Find where the given text appears and provide that cell's center as (X, Y) coordinate. 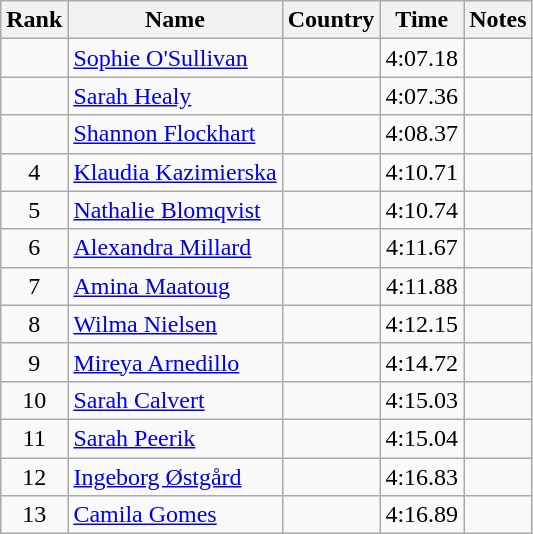
Sophie O'Sullivan (175, 58)
Alexandra Millard (175, 248)
5 (34, 210)
10 (34, 400)
4:07.36 (422, 96)
Sarah Calvert (175, 400)
Name (175, 20)
4:15.04 (422, 438)
12 (34, 477)
Country (331, 20)
8 (34, 324)
9 (34, 362)
Mireya Arnedillo (175, 362)
Rank (34, 20)
11 (34, 438)
4 (34, 172)
Notes (498, 20)
Camila Gomes (175, 515)
13 (34, 515)
Shannon Flockhart (175, 134)
4:11.88 (422, 286)
4:15.03 (422, 400)
4:08.37 (422, 134)
4:11.67 (422, 248)
4:10.74 (422, 210)
Nathalie Blomqvist (175, 210)
7 (34, 286)
Ingeborg Østgård (175, 477)
4:16.83 (422, 477)
6 (34, 248)
4:07.18 (422, 58)
Sarah Healy (175, 96)
4:14.72 (422, 362)
4:16.89 (422, 515)
4:10.71 (422, 172)
Time (422, 20)
4:12.15 (422, 324)
Amina Maatoug (175, 286)
Sarah Peerik (175, 438)
Wilma Nielsen (175, 324)
Klaudia Kazimierska (175, 172)
